Extract the (x, y) coordinate from the center of the cell holding the provided text.  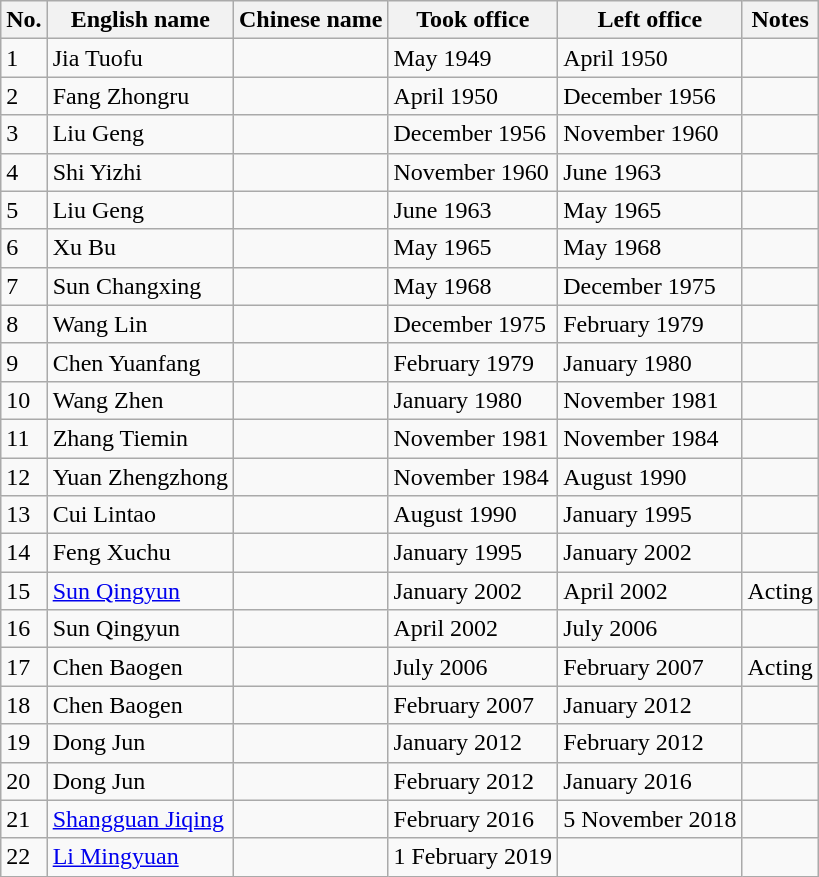
Wang Zhen (140, 400)
2 (24, 96)
Yuan Zhengzhong (140, 477)
Wang Lin (140, 324)
Shi Yizhi (140, 172)
Cui Lintao (140, 515)
Notes (780, 20)
8 (24, 324)
Fang Zhongru (140, 96)
14 (24, 553)
May 1949 (473, 58)
7 (24, 286)
19 (24, 743)
Feng Xuchu (140, 553)
22 (24, 857)
18 (24, 705)
5 November 2018 (650, 819)
Sun Changxing (140, 286)
English name (140, 20)
Li Mingyuan (140, 857)
13 (24, 515)
6 (24, 248)
21 (24, 819)
Jia Tuofu (140, 58)
16 (24, 629)
10 (24, 400)
1 February 2019 (473, 857)
Zhang Tiemin (140, 438)
5 (24, 210)
3 (24, 134)
17 (24, 667)
January 2016 (650, 781)
February 2016 (473, 819)
Shangguan Jiqing (140, 819)
12 (24, 477)
Chinese name (311, 20)
Chen Yuanfang (140, 362)
1 (24, 58)
Xu Bu (140, 248)
20 (24, 781)
Left office (650, 20)
No. (24, 20)
9 (24, 362)
4 (24, 172)
Took office (473, 20)
15 (24, 591)
11 (24, 438)
